Identify which cell holds the provided text, then report its (x, y) central coordinate. 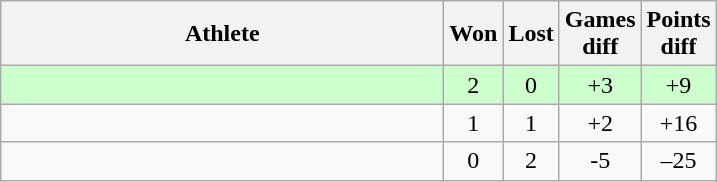
Athlete (222, 34)
+16 (678, 123)
Pointsdiff (678, 34)
+3 (600, 85)
Lost (531, 34)
+9 (678, 85)
+2 (600, 123)
Gamesdiff (600, 34)
–25 (678, 161)
-5 (600, 161)
Won (474, 34)
